Extract the [X, Y] coordinate from the center of the cell holding the provided text.  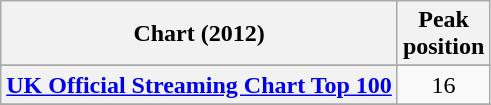
16 [443, 85]
Chart (2012) [200, 34]
Peakposition [443, 34]
UK Official Streaming Chart Top 100 [200, 85]
